Return [x, y] of the center of cell containing provided text 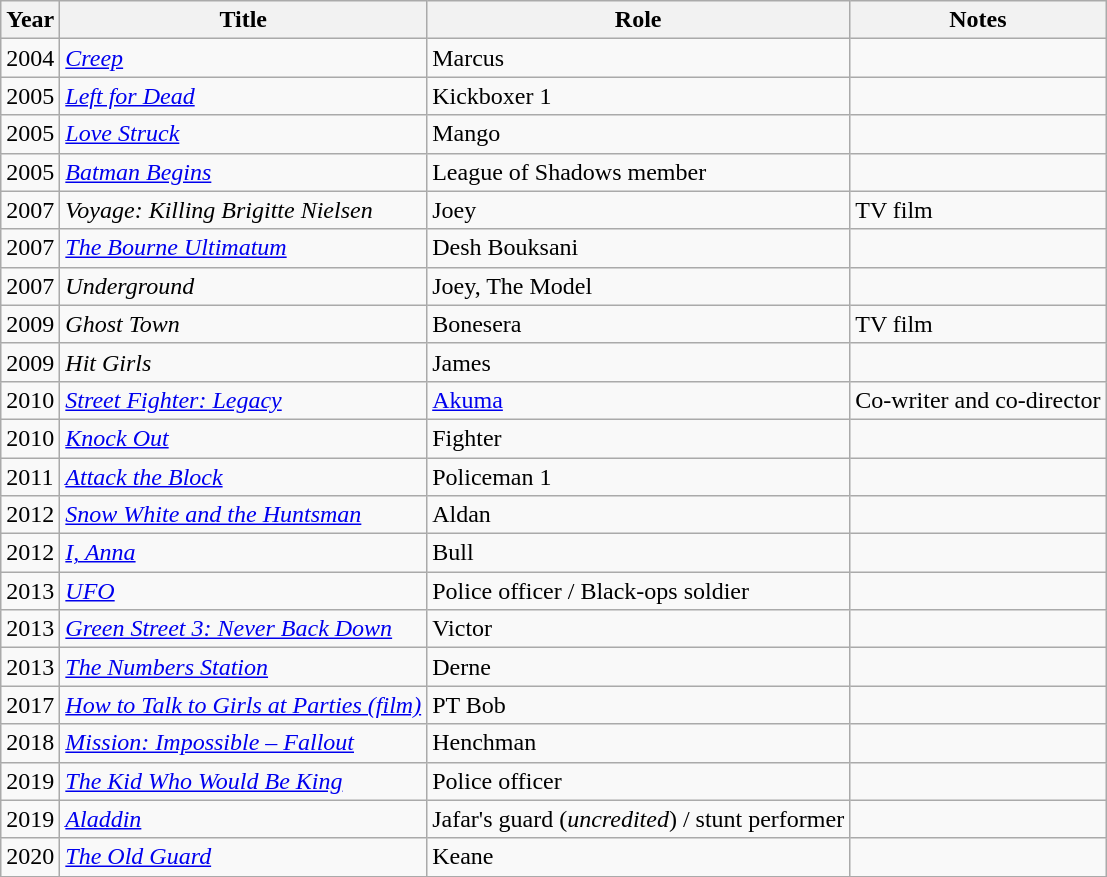
UFO [244, 591]
Voyage: Killing Brigitte Nielsen [244, 210]
Joey, The Model [638, 286]
2004 [30, 58]
Year [30, 20]
The Old Guard [244, 857]
2017 [30, 705]
Police officer [638, 781]
Role [638, 20]
Kickboxer 1 [638, 96]
Love Struck [244, 134]
2011 [30, 477]
Henchman [638, 743]
The Kid Who Would Be King [244, 781]
Keane [638, 857]
Victor [638, 629]
I, Anna [244, 553]
Bull [638, 553]
Joey [638, 210]
Policeman 1 [638, 477]
League of Shadows member [638, 172]
Desh Bouksani [638, 248]
Fighter [638, 438]
Mission: Impossible – Fallout [244, 743]
The Bourne Ultimatum [244, 248]
Underground [244, 286]
Snow White and the Huntsman [244, 515]
Police officer / Black-ops soldier [638, 591]
2020 [30, 857]
Title [244, 20]
Hit Girls [244, 362]
Co-writer and co-director [978, 400]
How to Talk to Girls at Parties (film) [244, 705]
Batman Begins [244, 172]
Green Street 3: Never Back Down [244, 629]
Notes [978, 20]
Mango [638, 134]
Creep [244, 58]
Jafar's guard (uncredited) / stunt performer [638, 819]
Knock Out [244, 438]
Attack the Block [244, 477]
Left for Dead [244, 96]
Marcus [638, 58]
Derne [638, 667]
The Numbers Station [244, 667]
Aldan [638, 515]
Akuma [638, 400]
2018 [30, 743]
PT Bob [638, 705]
Street Fighter: Legacy [244, 400]
Ghost Town [244, 324]
Bonesera [638, 324]
James [638, 362]
Aladdin [244, 819]
